Capture the cell that displays the provided text and extract its (X, Y) central coordinate. 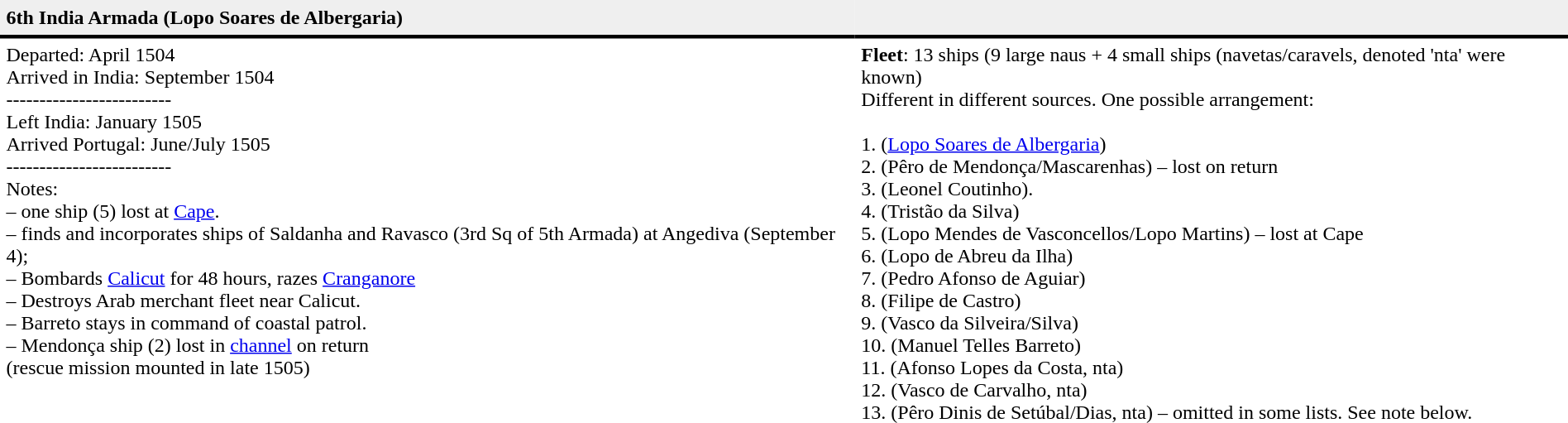
6th India Armada (Lopo Soares de Albergaria) (428, 18)
